Pinpoint the cell where the given text exists, returning its [x, y] midpoint coordinate. 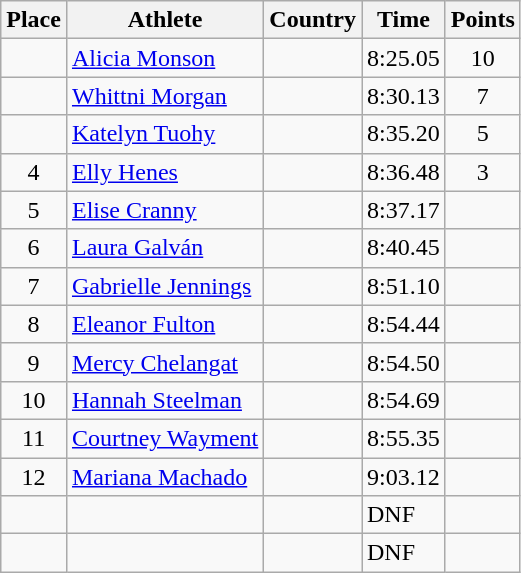
Country [313, 20]
12 [34, 477]
Gabrielle Jennings [164, 286]
Eleanor Fulton [164, 324]
9 [34, 362]
4 [34, 172]
6 [34, 248]
3 [482, 172]
8:35.20 [404, 134]
Whittni Morgan [164, 96]
8:25.05 [404, 58]
11 [34, 438]
Points [482, 20]
Mariana Machado [164, 477]
Courtney Wayment [164, 438]
Time [404, 20]
8:54.50 [404, 362]
Laura Galván [164, 248]
8 [34, 324]
9:03.12 [404, 477]
8:30.13 [404, 96]
8:54.69 [404, 400]
Katelyn Tuohy [164, 134]
Elly Henes [164, 172]
Elise Cranny [164, 210]
Hannah Steelman [164, 400]
Alicia Monson [164, 58]
8:55.35 [404, 438]
8:40.45 [404, 248]
8:37.17 [404, 210]
8:54.44 [404, 324]
Place [34, 20]
8:36.48 [404, 172]
8:51.10 [404, 286]
Athlete [164, 20]
Mercy Chelangat [164, 362]
